Identify which cell holds the provided text, then report its (x, y) central coordinate. 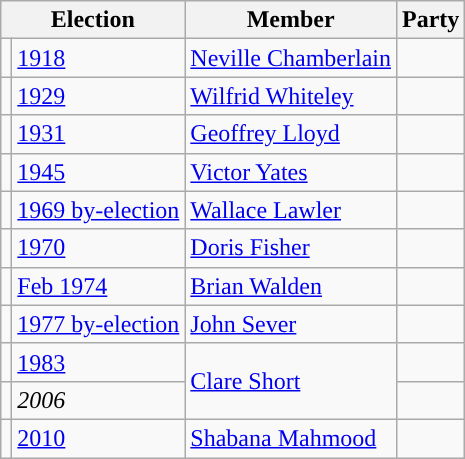
Shabana Mahmood (291, 438)
Party (430, 20)
Clare Short (291, 381)
1977 by-election (98, 324)
1969 by-election (98, 210)
1931 (98, 134)
Election (93, 20)
Feb 1974 (98, 286)
1918 (98, 58)
1970 (98, 248)
Geoffrey Lloyd (291, 134)
Brian Walden (291, 286)
Wallace Lawler (291, 210)
1929 (98, 96)
2006 (98, 400)
2010 (98, 438)
Neville Chamberlain (291, 58)
Member (291, 20)
1983 (98, 362)
John Sever (291, 324)
1945 (98, 172)
Doris Fisher (291, 248)
Victor Yates (291, 172)
Wilfrid Whiteley (291, 96)
